For the text-containing cell, return its midpoint in [x, y] coordinate format. 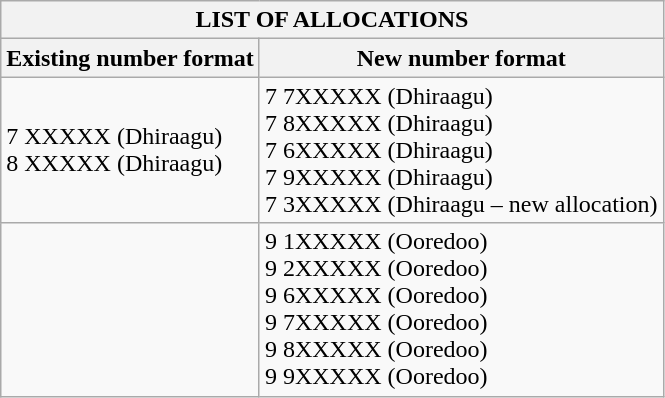
7 XXXXX (Dhiraagu)8 XXXXX (Dhiraagu) [130, 150]
7 7XXXXX (Dhiraagu)7 8XXXXX (Dhiraagu)7 6XXXXX (Dhiraagu)7 9XXXXX (Dhiraagu)7 3XXXXX (Dhiraagu – new allocation) [461, 150]
9 1XXXXX (Ooredoo)9 2XXXXX (Ooredoo)9 6XXXXX (Ooredoo)9 7XXXXX (Ooredoo)9 8XXXXX (Ooredoo)9 9XXXXX (Ooredoo) [461, 310]
LIST OF ALLOCATIONS [332, 20]
Existing number format [130, 58]
New number format [461, 58]
